For the text-containing cell, return its midpoint in (x, y) coordinate format. 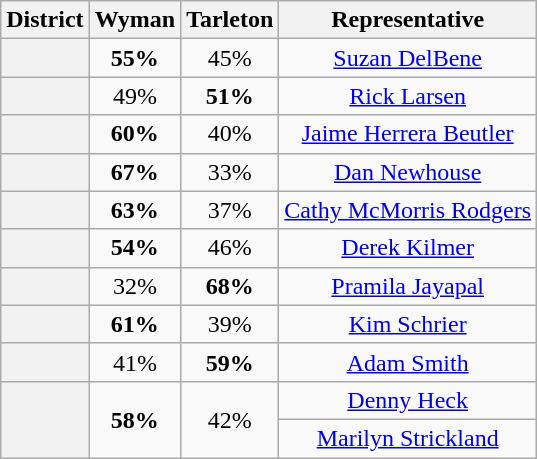
Cathy McMorris Rodgers (408, 210)
Kim Schrier (408, 324)
Marilyn Strickland (408, 438)
55% (135, 58)
39% (230, 324)
63% (135, 210)
61% (135, 324)
41% (135, 362)
45% (230, 58)
51% (230, 96)
33% (230, 172)
Representative (408, 20)
49% (135, 96)
Wyman (135, 20)
Rick Larsen (408, 96)
40% (230, 134)
Derek Kilmer (408, 248)
Jaime Herrera Beutler (408, 134)
67% (135, 172)
32% (135, 286)
Adam Smith (408, 362)
Suzan DelBene (408, 58)
37% (230, 210)
58% (135, 419)
42% (230, 419)
Tarleton (230, 20)
59% (230, 362)
Denny Heck (408, 400)
60% (135, 134)
46% (230, 248)
54% (135, 248)
Dan Newhouse (408, 172)
District (45, 20)
Pramila Jayapal (408, 286)
68% (230, 286)
